Identify which cell holds the provided text, then report its [x, y] central coordinate. 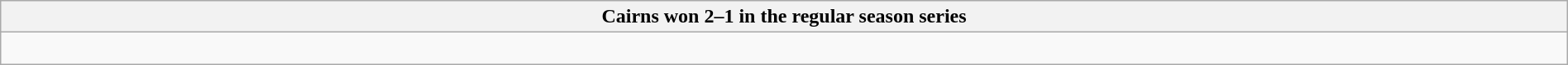
Cairns won 2–1 in the regular season series [784, 17]
